Find where the given text appears and provide that cell's center as [X, Y] coordinate. 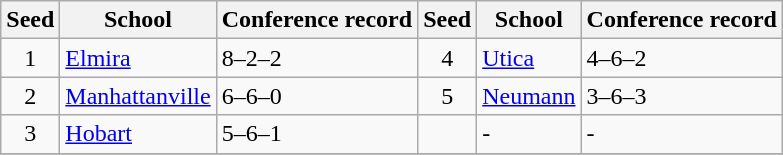
5 [448, 96]
8–2–2 [316, 58]
Elmira [138, 58]
4–6–2 [682, 58]
5–6–1 [316, 134]
1 [30, 58]
Manhattanville [138, 96]
Utica [529, 58]
2 [30, 96]
4 [448, 58]
Neumann [529, 96]
3 [30, 134]
3–6–3 [682, 96]
6–6–0 [316, 96]
Hobart [138, 134]
